Detect which cell encompasses the target text, then output its (X, Y) center coordinate. 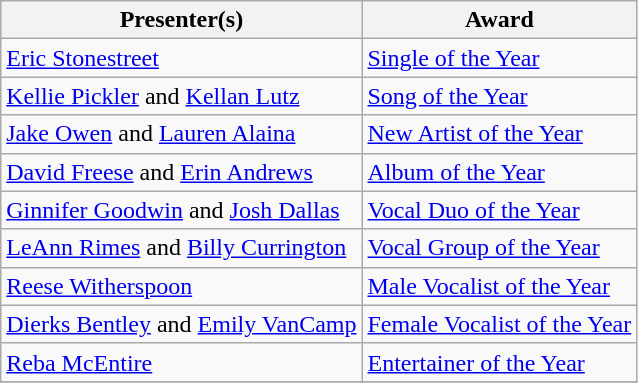
Song of the Year (500, 96)
Vocal Group of the Year (500, 248)
Presenter(s) (182, 20)
Ginnifer Goodwin and Josh Dallas (182, 210)
David Freese and Erin Andrews (182, 172)
Dierks Bentley and Emily VanCamp (182, 324)
Award (500, 20)
Single of the Year (500, 58)
Album of the Year (500, 172)
Jake Owen and Lauren Alaina (182, 134)
Entertainer of the Year (500, 362)
New Artist of the Year (500, 134)
Male Vocalist of the Year (500, 286)
Reba McEntire (182, 362)
Reese Witherspoon (182, 286)
Eric Stonestreet (182, 58)
Kellie Pickler and Kellan Lutz (182, 96)
Female Vocalist of the Year (500, 324)
Vocal Duo of the Year (500, 210)
LeAnn Rimes and Billy Currington (182, 248)
